Find where the given text appears and provide that cell's center as [x, y] coordinate. 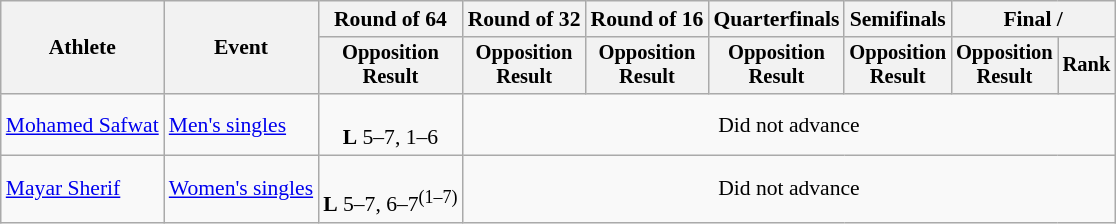
Mayar Sherif [82, 190]
L 5–7, 6–7(1–7) [390, 190]
Round of 32 [524, 19]
Women's singles [241, 190]
Semifinals [898, 19]
Round of 16 [648, 19]
Event [241, 48]
Round of 64 [390, 19]
Final / [1033, 19]
Men's singles [241, 124]
Athlete [82, 48]
L 5–7, 1–6 [390, 124]
Quarterfinals [776, 19]
Rank [1087, 66]
Mohamed Safwat [82, 124]
